Locate the cell with the specified text and output its (X, Y) center coordinate. 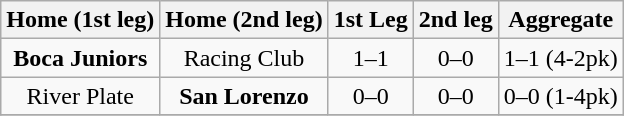
1st Leg (370, 20)
River Plate (80, 96)
0–0 (1-4pk) (560, 96)
1–1 (4-2pk) (560, 58)
San Lorenzo (244, 96)
Boca Juniors (80, 58)
2nd leg (456, 20)
Home (1st leg) (80, 20)
Aggregate (560, 20)
1–1 (370, 58)
Home (2nd leg) (244, 20)
Racing Club (244, 58)
